Extract the [X, Y] coordinate from the center of the cell holding the provided text.  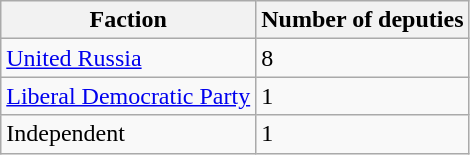
8 [362, 58]
Independent [128, 134]
United Russia [128, 58]
Number of deputies [362, 20]
Liberal Democratic Party [128, 96]
Faction [128, 20]
